Determine the [X, Y] coordinate at the center of the cell enclosing the given text.  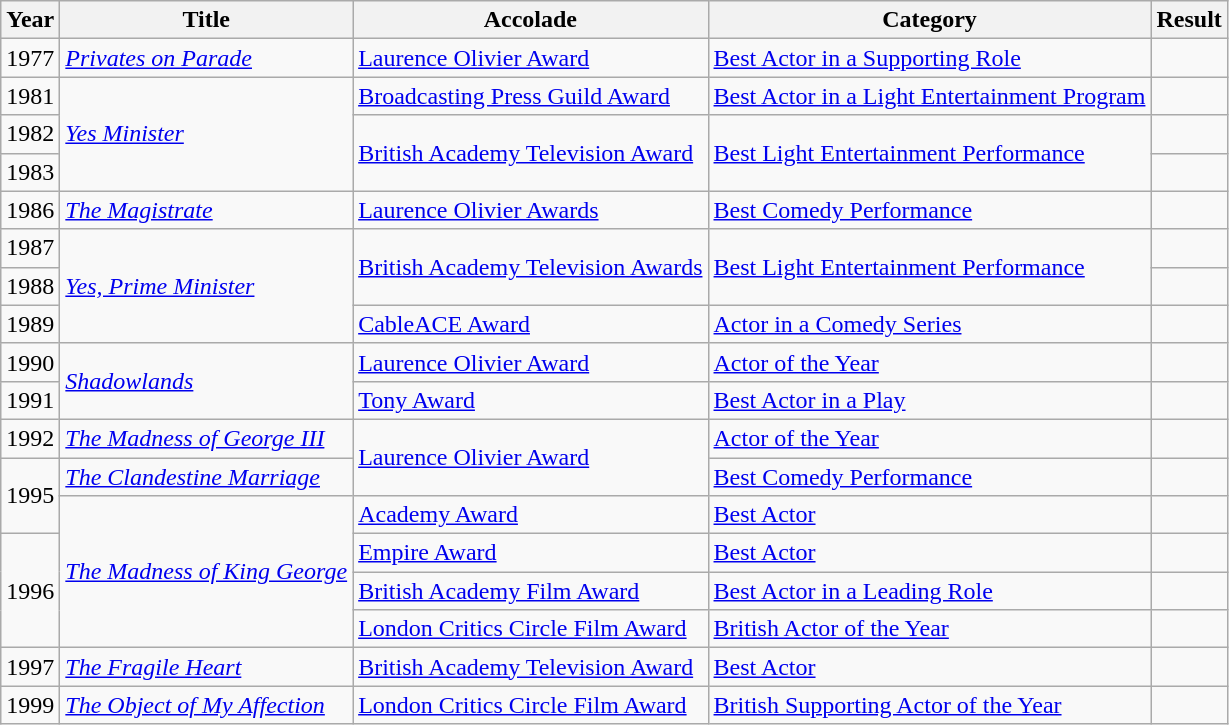
Broadcasting Press Guild Award [530, 96]
CableACE Award [530, 324]
Best Actor in a Light Entertainment Program [930, 96]
Yes Minister [206, 134]
The Fragile Heart [206, 667]
Shadowlands [206, 381]
1997 [30, 667]
Result [1189, 20]
Privates on Parade [206, 58]
1983 [30, 172]
Empire Award [530, 553]
Yes, Prime Minister [206, 286]
1977 [30, 58]
British Actor of the Year [930, 629]
Laurence Olivier Awards [530, 210]
Academy Award [530, 515]
1991 [30, 400]
1992 [30, 438]
1986 [30, 210]
1988 [30, 286]
Best Actor in a Leading Role [930, 591]
1995 [30, 496]
The Clandestine Marriage [206, 477]
The Object of My Affection [206, 705]
1982 [30, 134]
Accolade [530, 20]
1981 [30, 96]
Title [206, 20]
Best Actor in a Play [930, 400]
British Academy Television Awards [530, 267]
1987 [30, 248]
Tony Award [530, 400]
Best Actor in a Supporting Role [930, 58]
British Supporting Actor of the Year [930, 705]
The Magistrate [206, 210]
1990 [30, 362]
Year [30, 20]
1999 [30, 705]
1989 [30, 324]
1996 [30, 591]
Category [930, 20]
Actor in a Comedy Series [930, 324]
The Madness of King George [206, 572]
British Academy Film Award [530, 591]
The Madness of George III [206, 438]
